Determine the (X, Y) coordinate at the center of the cell enclosing the given text.  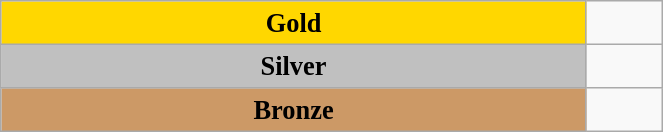
Bronze (294, 109)
Gold (294, 22)
Silver (294, 66)
